Return [x, y] of the center of cell containing provided text 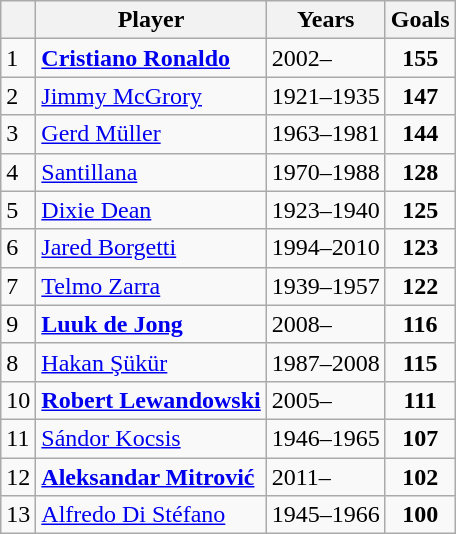
9 [18, 324]
1939–1957 [326, 286]
Dixie Dean [151, 210]
Hakan Şükür [151, 362]
102 [420, 477]
Jimmy McGrory [151, 96]
11 [18, 438]
2011– [326, 477]
100 [420, 515]
Alfredo Di Stéfano [151, 515]
1 [18, 58]
144 [420, 134]
Robert Lewandowski [151, 400]
122 [420, 286]
155 [420, 58]
Aleksandar Mitrović [151, 477]
13 [18, 515]
Player [151, 20]
Sándor Kocsis [151, 438]
Jared Borgetti [151, 248]
1945–1966 [326, 515]
2008– [326, 324]
111 [420, 400]
4 [18, 172]
2002– [326, 58]
10 [18, 400]
107 [420, 438]
Luuk de Jong [151, 324]
116 [420, 324]
1963–1981 [326, 134]
1987–2008 [326, 362]
1946–1965 [326, 438]
Santillana [151, 172]
147 [420, 96]
2 [18, 96]
Gerd Müller [151, 134]
Cristiano Ronaldo [151, 58]
Years [326, 20]
6 [18, 248]
125 [420, 210]
Goals [420, 20]
115 [420, 362]
3 [18, 134]
128 [420, 172]
1970–1988 [326, 172]
5 [18, 210]
8 [18, 362]
7 [18, 286]
1994–2010 [326, 248]
123 [420, 248]
1923–1940 [326, 210]
Telmo Zarra [151, 286]
1921–1935 [326, 96]
2005– [326, 400]
12 [18, 477]
